Search for the cell housing the specified text and yield its (X, Y) center coordinate. 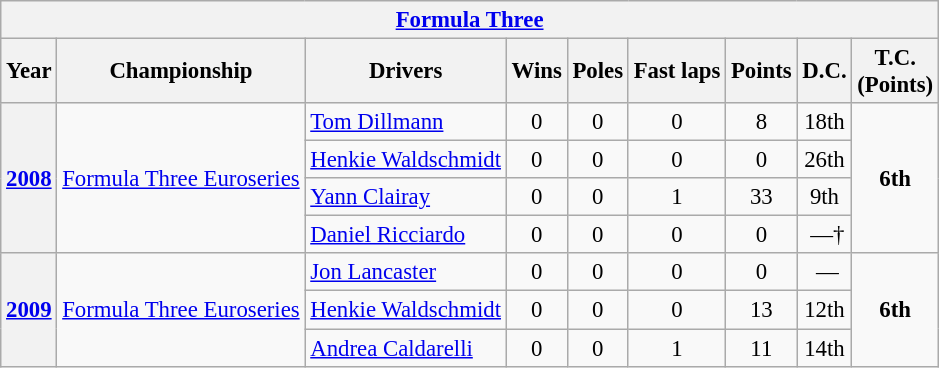
26th (824, 160)
Drivers (406, 72)
D.C. (824, 72)
—† (824, 235)
Year (29, 72)
Points (762, 72)
33 (762, 197)
2009 (29, 310)
Andrea Caldarelli (406, 348)
Formula Three (470, 20)
— (824, 273)
Daniel Ricciardo (406, 235)
12th (824, 310)
13 (762, 310)
Jon Lancaster (406, 273)
Wins (536, 72)
Poles (598, 72)
Yann Clairay (406, 197)
2008 (29, 178)
8 (762, 122)
T.C.(Points) (896, 72)
Tom Dillmann (406, 122)
11 (762, 348)
Championship (181, 72)
Fast laps (676, 72)
14th (824, 348)
9th (824, 197)
18th (824, 122)
